Provide the (X, Y) coordinate of the cell's center where the given text is located.  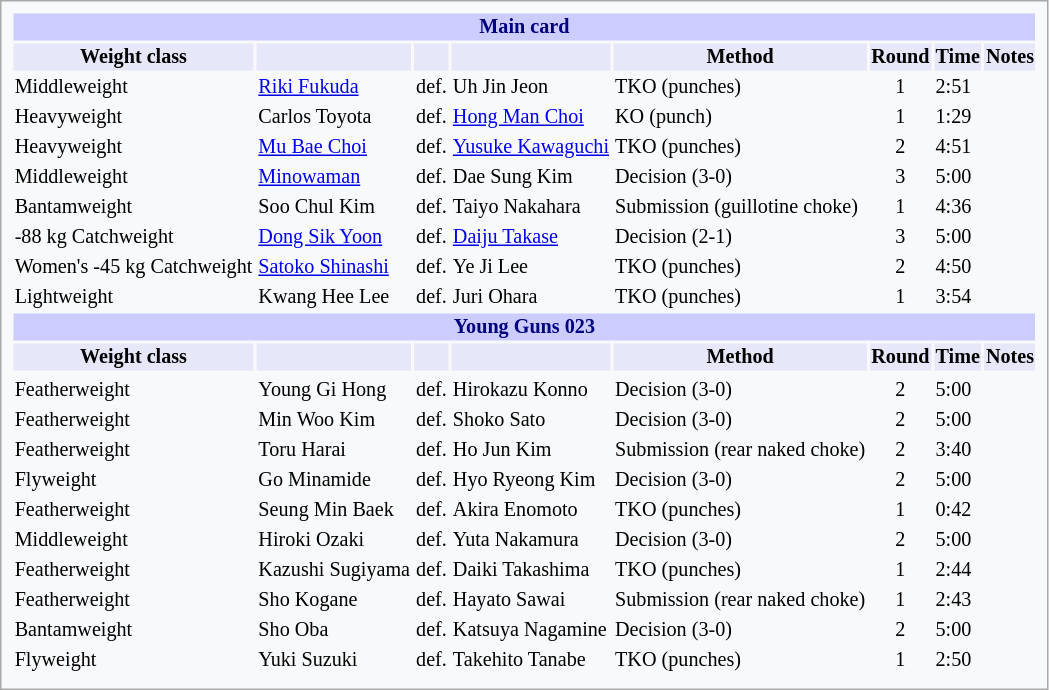
Submission (guillotine choke) (740, 206)
0:42 (958, 510)
Satoko Shinashi (334, 266)
3:54 (958, 296)
Young Guns 023 (524, 326)
Sho Kogane (334, 600)
Shoko Sato (530, 420)
Hong Man Choi (530, 116)
Yuki Suzuki (334, 660)
Decision (2-1) (740, 236)
Ye Ji Lee (530, 266)
2:44 (958, 570)
Yusuke Kawaguchi (530, 146)
Takehito Tanabe (530, 660)
Hirokazu Konno (530, 390)
3:40 (958, 450)
Katsuya Nagamine (530, 630)
Toru Harai (334, 450)
2:43 (958, 600)
Seung Min Baek (334, 510)
Go Minamide (334, 480)
KO (punch) (740, 116)
Min Woo Kim (334, 420)
Juri Ohara (530, 296)
-88 kg Catchweight (134, 236)
Sho Oba (334, 630)
Kazushi Sugiyama (334, 570)
Daiki Takashima (530, 570)
Carlos Toyota (334, 116)
Daiju Takase (530, 236)
Hiroki Ozaki (334, 540)
Young Gi Hong (334, 390)
Taiyo Nakahara (530, 206)
Riki Fukuda (334, 86)
Kwang Hee Lee (334, 296)
Ho Jun Kim (530, 450)
Dong Sik Yoon (334, 236)
Hyo Ryeong Kim (530, 480)
Dae Sung Kim (530, 176)
Main card (524, 26)
Hayato Sawai (530, 600)
Yuta Nakamura (530, 540)
2:51 (958, 86)
Mu Bae Choi (334, 146)
4:50 (958, 266)
1:29 (958, 116)
Uh Jin Jeon (530, 86)
Soo Chul Kim (334, 206)
2:50 (958, 660)
Akira Enomoto (530, 510)
Women's -45 kg Catchweight (134, 266)
4:51 (958, 146)
4:36 (958, 206)
Minowaman (334, 176)
Lightweight (134, 296)
